Detect which cell encompasses the target text, then output its [x, y] center coordinate. 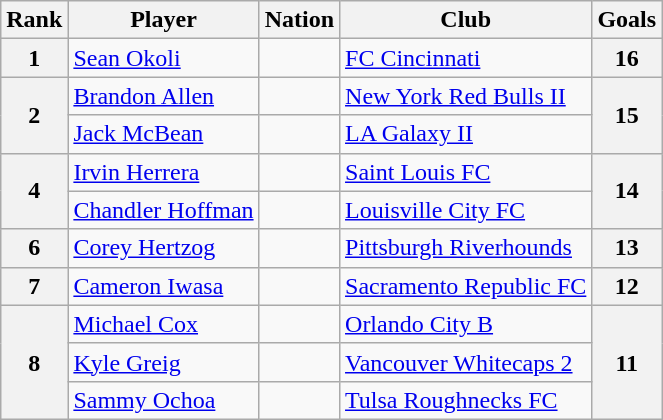
Orlando City B [466, 324]
8 [34, 362]
Michael Cox [164, 324]
6 [34, 248]
1 [34, 58]
14 [627, 191]
7 [34, 286]
Saint Louis FC [466, 172]
FC Cincinnati [466, 58]
4 [34, 191]
Louisville City FC [466, 210]
Tulsa Roughnecks FC [466, 400]
Nation [299, 20]
Irvin Herrera [164, 172]
12 [627, 286]
LA Galaxy II [466, 134]
Pittsburgh Riverhounds [466, 248]
Jack McBean [164, 134]
Rank [34, 20]
Chandler Hoffman [164, 210]
Kyle Greig [164, 362]
11 [627, 362]
Sammy Ochoa [164, 400]
Brandon Allen [164, 96]
13 [627, 248]
Sacramento Republic FC [466, 286]
Sean Okoli [164, 58]
New York Red Bulls II [466, 96]
Goals [627, 20]
16 [627, 58]
Corey Hertzog [164, 248]
15 [627, 115]
Club [466, 20]
2 [34, 115]
Player [164, 20]
Vancouver Whitecaps 2 [466, 362]
Cameron Iwasa [164, 286]
